For the text-containing cell, return its midpoint in (X, Y) coordinate format. 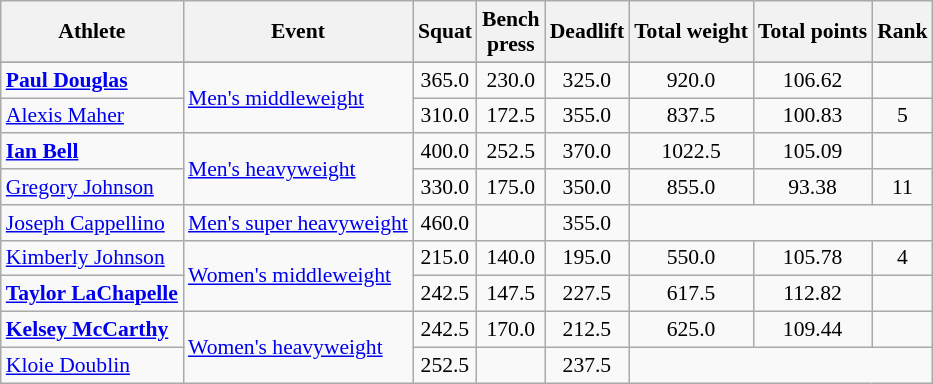
Men's super heavyweight (298, 223)
Joseph Cappellino (92, 223)
11 (902, 187)
550.0 (691, 258)
1022.5 (691, 152)
855.0 (691, 187)
170.0 (511, 330)
230.0 (511, 80)
Paul Douglas (92, 80)
212.5 (587, 330)
460.0 (445, 223)
Women's middleweight (298, 276)
837.5 (691, 116)
625.0 (691, 330)
175.0 (511, 187)
109.44 (812, 330)
365.0 (445, 80)
325.0 (587, 80)
Gregory Johnson (92, 187)
5 (902, 116)
Benchpress (511, 32)
147.5 (511, 294)
Men's heavyweight (298, 170)
400.0 (445, 152)
920.0 (691, 80)
370.0 (587, 152)
93.38 (812, 187)
Ian Bell (92, 152)
Alexis Maher (92, 116)
Athlete (92, 32)
Men's middleweight (298, 98)
4 (902, 258)
Kloie Doublin (92, 365)
106.62 (812, 80)
105.09 (812, 152)
100.83 (812, 116)
227.5 (587, 294)
Rank (902, 32)
Total points (812, 32)
310.0 (445, 116)
Kimberly Johnson (92, 258)
Total weight (691, 32)
215.0 (445, 258)
237.5 (587, 365)
330.0 (445, 187)
Event (298, 32)
350.0 (587, 187)
Kelsey McCarthy (92, 330)
112.82 (812, 294)
Squat (445, 32)
617.5 (691, 294)
140.0 (511, 258)
Taylor LaChapelle (92, 294)
Deadlift (587, 32)
195.0 (587, 258)
Women's heavyweight (298, 348)
172.5 (511, 116)
105.78 (812, 258)
